Detect which cell encompasses the target text, then output its [X, Y] center coordinate. 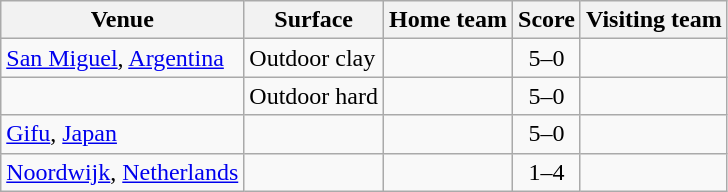
Gifu, Japan [122, 134]
Visiting team [654, 20]
Home team [448, 20]
Surface [314, 20]
San Miguel, Argentina [122, 58]
Outdoor hard [314, 96]
Noordwijk, Netherlands [122, 172]
Outdoor clay [314, 58]
Score [547, 20]
Venue [122, 20]
1–4 [547, 172]
